Return the [X, Y] coordinate for the center point of the cell that contains the specified text.  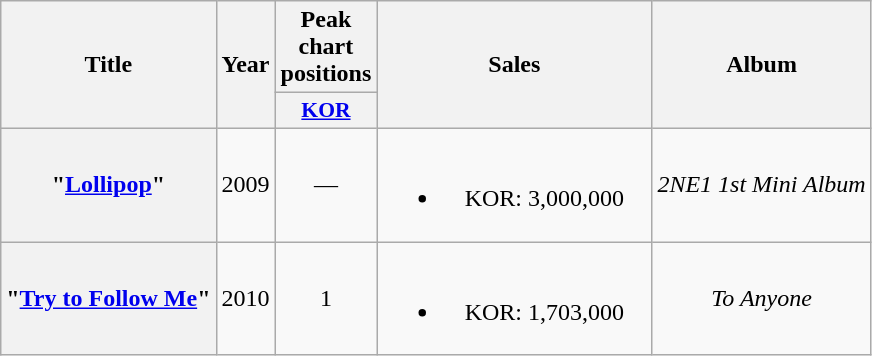
To Anyone [762, 298]
Title [108, 65]
KOR [326, 111]
"Try to Follow Me" [108, 298]
Peakchartpositions [326, 47]
— [326, 184]
2010 [246, 298]
Year [246, 65]
"Lollipop" [108, 184]
2009 [246, 184]
KOR: 1,703,000 [514, 298]
1 [326, 298]
2NE1 1st Mini Album [762, 184]
Album [762, 65]
Sales [514, 65]
KOR: 3,000,000 [514, 184]
